Output the [x, y] coordinate of the center of the cell containing the given text.  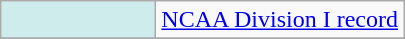
NCAA Division I record [280, 20]
